Extract the [x, y] coordinate from the center of the cell holding the provided text.  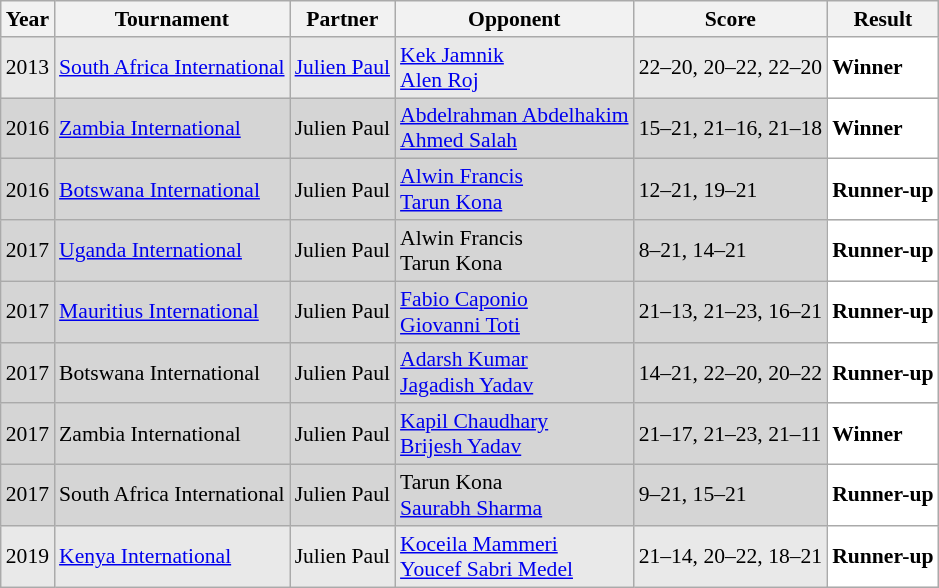
8–21, 14–21 [731, 250]
Uganda International [172, 250]
Koceila Mammeri Youcef Sabri Medel [514, 556]
Tarun Kona Saurabh Sharma [514, 496]
21–14, 20–22, 18–21 [731, 556]
Mauritius International [172, 312]
Tournament [172, 19]
Partner [342, 19]
Result [882, 19]
Abdelrahman Abdelhakim Ahmed Salah [514, 128]
Kek Jamnik Alen Roj [514, 68]
Year [28, 19]
Fabio Caponio Giovanni Toti [514, 312]
14–21, 22–20, 20–22 [731, 372]
Score [731, 19]
Kenya International [172, 556]
Opponent [514, 19]
Adarsh Kumar Jagadish Yadav [514, 372]
2013 [28, 68]
15–21, 21–16, 21–18 [731, 128]
12–21, 19–21 [731, 190]
9–21, 15–21 [731, 496]
2019 [28, 556]
21–13, 21–23, 16–21 [731, 312]
22–20, 20–22, 22–20 [731, 68]
21–17, 21–23, 21–11 [731, 434]
Kapil Chaudhary Brijesh Yadav [514, 434]
